Return (X, Y) of the center of cell containing provided text 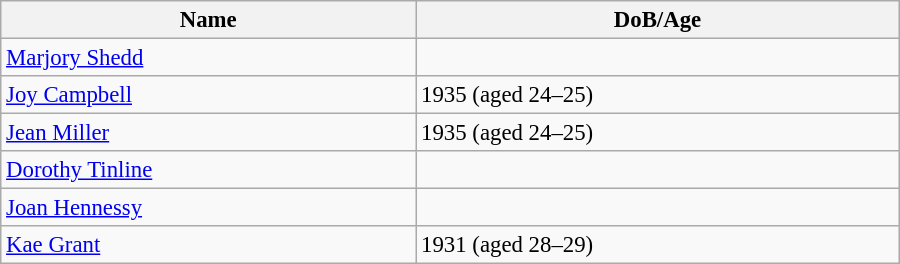
Dorothy Tinline (208, 170)
Kae Grant (208, 245)
Joan Hennessy (208, 208)
Jean Miller (208, 133)
Joy Campbell (208, 95)
Marjory Shedd (208, 58)
1931 (aged 28–29) (658, 245)
Name (208, 20)
DoB/Age (658, 20)
